Extract the [x, y] coordinate from the center of the cell holding the provided text.  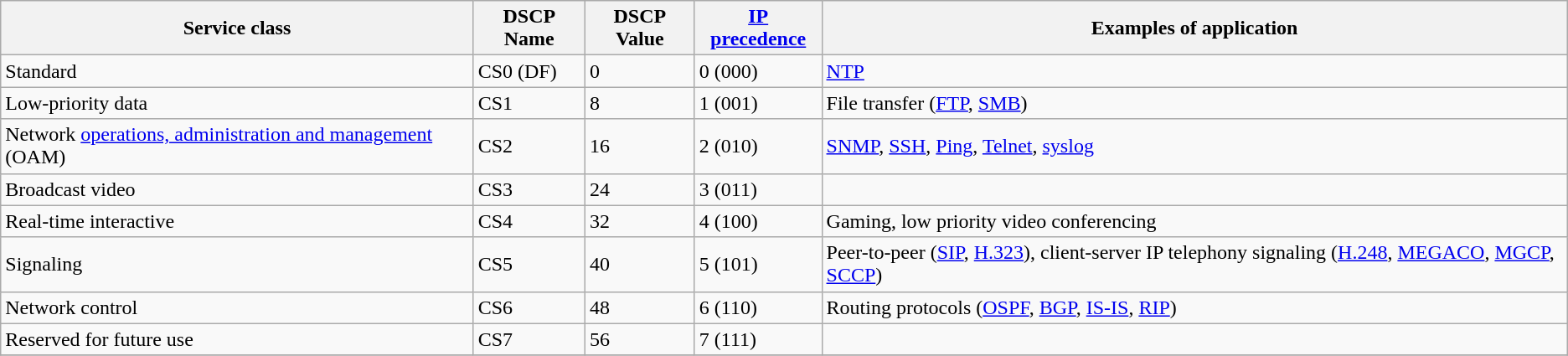
Low-priority data [237, 103]
1 (001) [758, 103]
6 (110) [758, 307]
40 [640, 265]
Standard [237, 71]
File transfer (FTP, SMB) [1194, 103]
7 (111) [758, 339]
IP precedence [758, 28]
Broadcast video [237, 189]
Peer-to-peer (SIP, H.323), client-server IP telephony signaling (H.248, MEGACO, MGCP, SCCP) [1194, 265]
2 (010) [758, 146]
DSCP Name [529, 28]
CS3 [529, 189]
32 [640, 221]
Network control [237, 307]
0 (000) [758, 71]
Reserved for future use [237, 339]
DSCP Value [640, 28]
SNMP, SSH, Ping, Telnet, syslog [1194, 146]
CS5 [529, 265]
16 [640, 146]
NTP [1194, 71]
56 [640, 339]
48 [640, 307]
Gaming, low priority video conferencing [1194, 221]
CS1 [529, 103]
CS2 [529, 146]
8 [640, 103]
Real-time interactive [237, 221]
Routing protocols (OSPF, BGP, IS-IS, RIP) [1194, 307]
24 [640, 189]
Examples of application [1194, 28]
CS6 [529, 307]
Signaling [237, 265]
Service class [237, 28]
4 (100) [758, 221]
CS7 [529, 339]
5 (101) [758, 265]
CS0 (DF) [529, 71]
3 (011) [758, 189]
0 [640, 71]
CS4 [529, 221]
Network operations, administration and management (OAM) [237, 146]
